Find where the given text appears and provide that cell's center as (X, Y) coordinate. 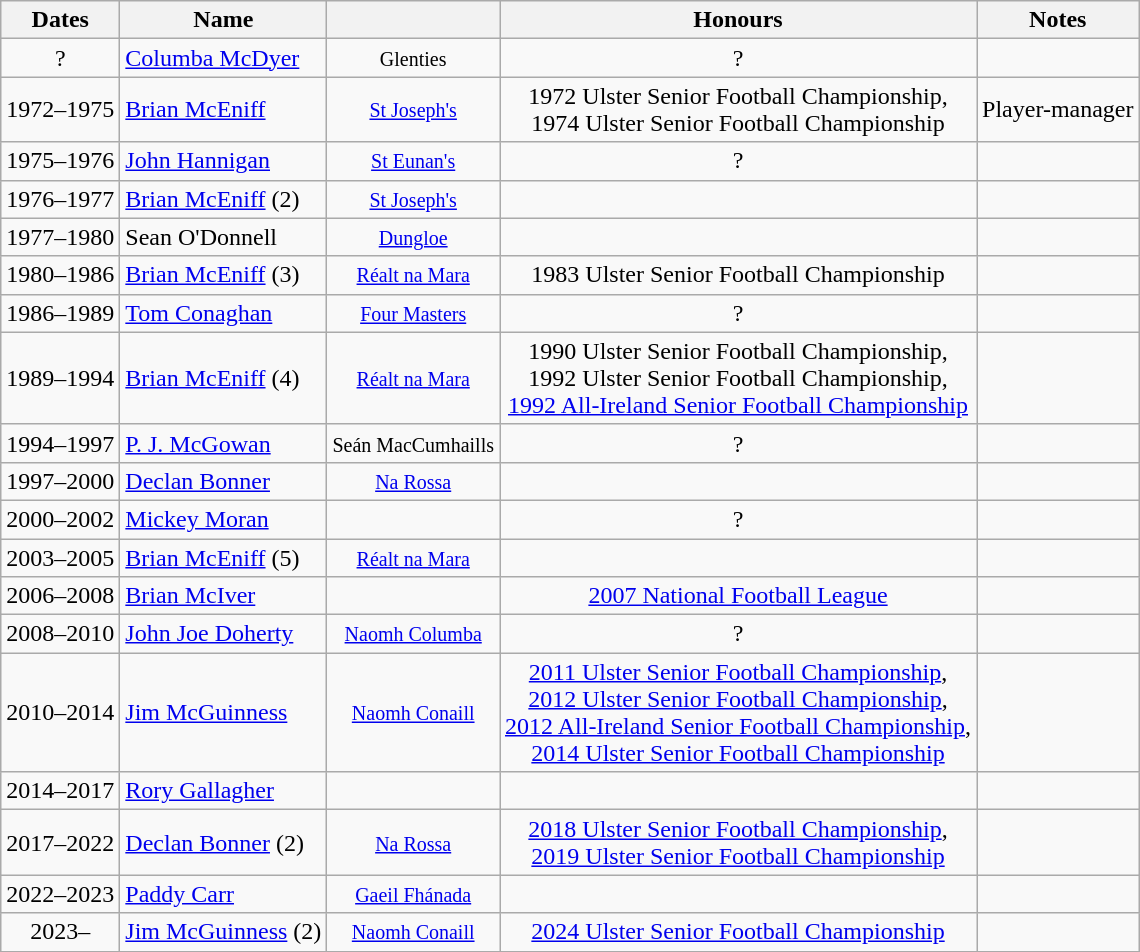
2010–2014 (60, 712)
Declan Bonner (224, 481)
Seán MacCumhaills (414, 443)
Brian McEniff (4) (224, 378)
2018 Ulster Senior Football Championship,2019 Ulster Senior Football Championship (738, 842)
2024 Ulster Senior Football Championship (738, 932)
1989–1994 (60, 378)
Player-manager (1058, 110)
2006–2008 (60, 596)
Dates (60, 20)
2023– (60, 932)
Jim McGuinness (2) (224, 932)
Tom Conaghan (224, 313)
Four Masters (414, 313)
P. J. McGowan (224, 443)
Paddy Carr (224, 894)
1990 Ulster Senior Football Championship,1992 Ulster Senior Football Championship,1992 All-Ireland Senior Football Championship (738, 378)
2003–2005 (60, 557)
2007 National Football League (738, 596)
Brian McEniff (3) (224, 275)
1972 Ulster Senior Football Championship,1974 Ulster Senior Football Championship (738, 110)
John Joe Doherty (224, 634)
Mickey Moran (224, 519)
2014–2017 (60, 791)
2008–2010 (60, 634)
1997–2000 (60, 481)
Naomh Columba (414, 634)
1983 Ulster Senior Football Championship (738, 275)
Brian McEniff (2) (224, 199)
Honours (738, 20)
Sean O'Donnell (224, 237)
1976–1977 (60, 199)
John Hannigan (224, 161)
St Eunan's (414, 161)
1975–1976 (60, 161)
1977–1980 (60, 237)
Columba McDyer (224, 58)
Declan Bonner (2) (224, 842)
2017–2022 (60, 842)
Brian McEniff (5) (224, 557)
2022–2023 (60, 894)
Brian McIver (224, 596)
1980–1986 (60, 275)
1986–1989 (60, 313)
2000–2002 (60, 519)
Rory Gallagher (224, 791)
Dungloe (414, 237)
Jim McGuinness (224, 712)
Notes (1058, 20)
1994–1997 (60, 443)
1972–1975 (60, 110)
Glenties (414, 58)
Name (224, 20)
Gaeil Fhánada (414, 894)
Brian McEniff (224, 110)
